Output the (x, y) coordinate of the center of the cell containing the given text.  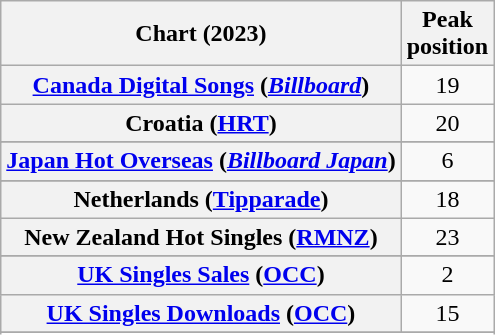
Canada Digital Songs (Billboard) (201, 85)
Croatia (HRT) (201, 123)
UK Singles Downloads (OCC) (201, 313)
New Zealand Hot Singles (RMNZ) (201, 237)
2 (447, 275)
Chart (2023) (201, 34)
Netherlands (Tipparade) (201, 199)
Peakposition (447, 34)
19 (447, 85)
6 (447, 161)
UK Singles Sales (OCC) (201, 275)
15 (447, 313)
Japan Hot Overseas (Billboard Japan) (201, 161)
23 (447, 237)
18 (447, 199)
20 (447, 123)
